Extract the [X, Y] coordinate from the center of the cell holding the provided text.  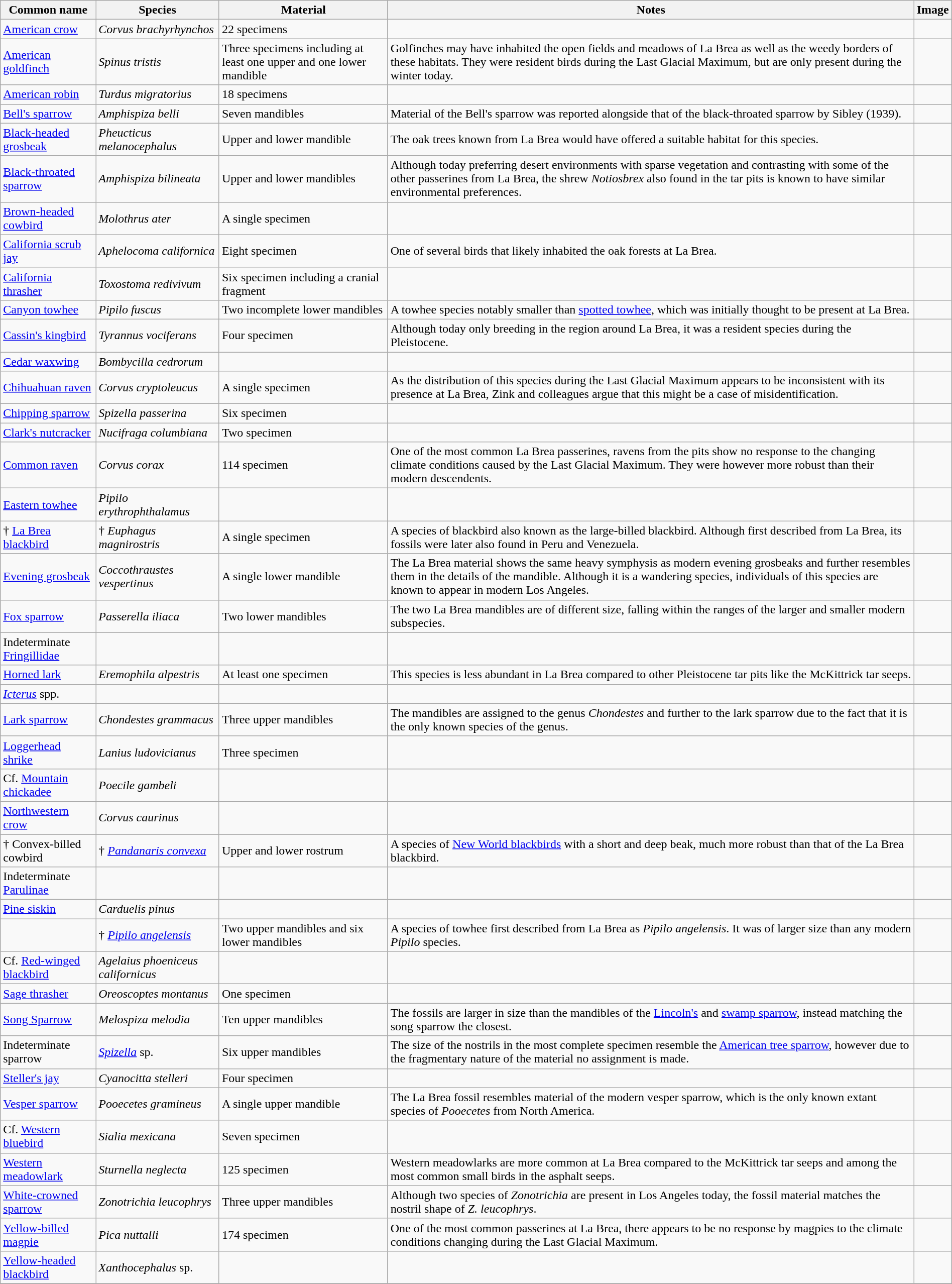
Yellow-headed blackbird [48, 1267]
This species is less abundant in La Brea compared to other Pleistocene tar pits like the McKittrick tar seeps. [651, 675]
Toxostoma redivivum [158, 283]
White-crowned sparrow [48, 1202]
Passerella iliaca [158, 616]
Cf. Red-winged blackbird [48, 968]
Seven mandibles [303, 114]
Common raven [48, 465]
Sialia mexicana [158, 1136]
Amphispiza belli [158, 114]
Western meadowlarks are more common at La Brea compared to the McKittrick tar seeps and among the most common small birds in the asphalt seeps. [651, 1169]
Cf. Mountain chickadee [48, 785]
Cedar waxwing [48, 361]
One specimen [303, 994]
125 specimen [303, 1169]
Poecile gambeli [158, 785]
Cyanocitta stelleri [158, 1078]
Nucifraga columbiana [158, 433]
Carduelis pinus [158, 909]
A towhee species notably smaller than spotted towhee, which was initially thought to be present at La Brea. [651, 309]
Corvus caurinus [158, 818]
Loggerhead shrike [48, 753]
Upper and lower mandibles [303, 179]
Tyrannus vociferans [158, 336]
Lark sparrow [48, 719]
The mandibles are assigned to the genus Chondestes and further to the lark sparrow due to the fact that it is the only known species of the genus. [651, 719]
Ten upper mandibles [303, 1020]
Yellow-billed magpie [48, 1235]
Two upper mandibles and six lower mandibles [303, 935]
Two specimen [303, 433]
Eremophila alpestris [158, 675]
Three specimens including at least one upper and one lower mandible [303, 62]
Notes [651, 10]
Species [158, 10]
Corvus brachyrhynchos [158, 29]
Spizella sp. [158, 1052]
California scrub jay [48, 251]
Spizella passerina [158, 413]
A species of New World blackbirds with a short and deep beak, much more robust than that of the La Brea blackbird. [651, 850]
Steller's jay [48, 1078]
Turdus migratorius [158, 94]
18 specimens [303, 94]
Common name [48, 10]
The two La Brea mandibles are of different size, falling within the ranges of the larger and smaller modern subspecies. [651, 616]
Canyon towhee [48, 309]
114 specimen [303, 465]
Eastern towhee [48, 504]
Eight specimen [303, 251]
Molothrus ater [158, 218]
A species of towhee first described from La Brea as Pipilo angelensis. It was of larger size than any modern Pipilo species. [651, 935]
† Euphagus magnirostris [158, 538]
A single lower mandible [303, 577]
Black-throated sparrow [48, 179]
Two lower mandibles [303, 616]
Aphelocoma californica [158, 251]
Pipilo erythrophthalamus [158, 504]
Pipilo fuscus [158, 309]
Cf. Western bluebird [48, 1136]
California thrasher [48, 283]
Sturnella neglecta [158, 1169]
The fossils are larger in size than the mandibles of the Lincoln's and swamp sparrow, instead matching the song sparrow the closest. [651, 1020]
Indeterminate Parulinae [48, 883]
Xanthocephalus sp. [158, 1267]
Indeterminate Fringillidae [48, 649]
Six upper mandibles [303, 1052]
One of several birds that likely inhabited the oak forests at La Brea. [651, 251]
Upper and lower rostrum [303, 850]
Bell's sparrow [48, 114]
Six specimen [303, 413]
Pica nuttalli [158, 1235]
Song Sparrow [48, 1020]
Cassin's kingbird [48, 336]
Western meadowlark [48, 1169]
Chipping sparrow [48, 413]
Pine siskin [48, 909]
Pooecetes gramineus [158, 1104]
† Pandanaris convexa [158, 850]
Icterus spp. [48, 694]
† Convex-billed cowbird [48, 850]
Sage thrasher [48, 994]
A single upper mandible [303, 1104]
Although today only breeding in the region around La Brea, it was a resident species during the Pleistocene. [651, 336]
† La Brea blackbird [48, 538]
Two incomplete lower mandibles [303, 309]
Material of the Bell's sparrow was reported alongside that of the black-throated sparrow by Sibley (1939). [651, 114]
Chondestes grammacus [158, 719]
Coccothraustes vespertinus [158, 577]
174 specimen [303, 1235]
American goldfinch [48, 62]
Horned lark [48, 675]
Black-headed grosbeak [48, 140]
Oreoscoptes montanus [158, 994]
Although two species of Zonotrichia are present in Los Angeles today, the fossil material matches the nostril shape of Z. leucophrys. [651, 1202]
Corvus corax [158, 465]
At least one specimen [303, 675]
Vesper sparrow [48, 1104]
Material [303, 10]
Northwestern crow [48, 818]
Evening grosbeak [48, 577]
Six specimen including a cranial fragment [303, 283]
Agelaius phoeniceus californicus [158, 968]
Image [933, 10]
Upper and lower mandible [303, 140]
Three specimen [303, 753]
Brown-headed cowbird [48, 218]
Chihuahuan raven [48, 388]
Clark's nutcracker [48, 433]
Pheucticus melanocephalus [158, 140]
Amphispiza bilineata [158, 179]
American robin [48, 94]
Zonotrichia leucophrys [158, 1202]
Seven specimen [303, 1136]
American crow [48, 29]
† Pipilo angelensis [158, 935]
The oak trees known from La Brea would have offered a suitable habitat for this species. [651, 140]
22 specimens [303, 29]
Spinus tristis [158, 62]
Lanius ludovicianus [158, 753]
Corvus cryptoleucus [158, 388]
Bombycilla cedrorum [158, 361]
The La Brea fossil resembles material of the modern vesper sparrow, which is the only known extant species of Pooecetes from North America. [651, 1104]
Indeterminate sparrow [48, 1052]
Melospiza melodia [158, 1020]
Fox sparrow [48, 616]
